Find where the given text appears and provide that cell's center as (x, y) coordinate. 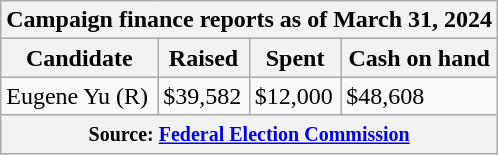
Candidate (80, 58)
$48,608 (420, 96)
Raised (204, 58)
Spent (295, 58)
$39,582 (204, 96)
Campaign finance reports as of March 31, 2024 (250, 20)
Cash on hand (420, 58)
$12,000 (295, 96)
Source: Federal Election Commission (250, 134)
Eugene Yu (R) (80, 96)
